Find where the given text appears and provide that cell's center as [X, Y] coordinate. 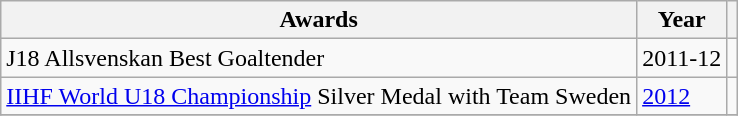
IIHF World U18 Championship Silver Medal with Team Sweden [319, 96]
2012 [682, 96]
2011-12 [682, 58]
J18 Allsvenskan Best Goaltender [319, 58]
Year [682, 20]
Awards [319, 20]
